Output the (X, Y) coordinate of the center of the cell containing the given text.  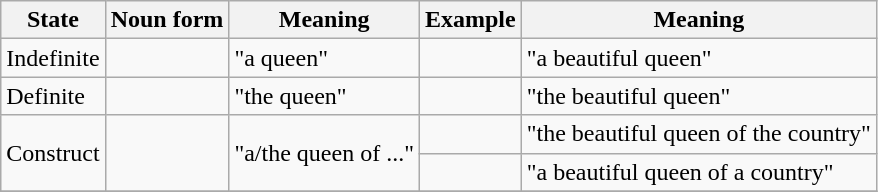
"the beautiful queen" (698, 96)
"a beautiful queen" (698, 58)
Definite (53, 96)
"the beautiful queen of the country" (698, 134)
Example (470, 20)
Construct (53, 153)
Indefinite (53, 58)
State (53, 20)
Noun form (167, 20)
"a beautiful queen of a country" (698, 172)
"the queen" (324, 96)
"a queen" (324, 58)
"a/the queen of ..." (324, 153)
